Determine the [X, Y] coordinate at the center of the cell enclosing the given text.  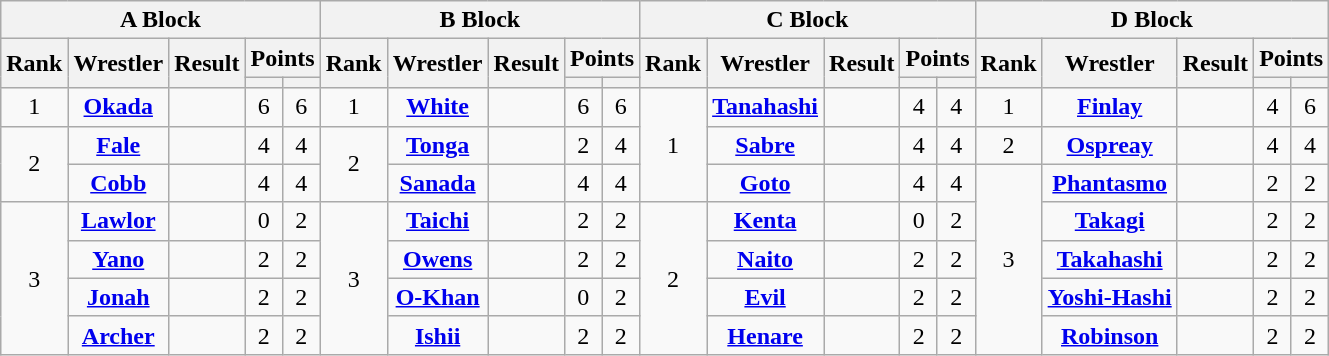
Fale [118, 145]
Finlay [1110, 107]
Ishii [438, 335]
D Block [1152, 20]
Takagi [1110, 221]
Owens [438, 259]
C Block [808, 20]
A Block [160, 20]
Lawlor [118, 221]
Ospreay [1110, 145]
Okada [118, 107]
Evil [766, 297]
Archer [118, 335]
Takahashi [1110, 259]
B Block [480, 20]
Cobb [118, 183]
Robinson [1110, 335]
Jonah [118, 297]
Phantasmo [1110, 183]
O-Khan [438, 297]
White [438, 107]
Goto [766, 183]
Yano [118, 259]
Taichi [438, 221]
Tanahashi [766, 107]
Naito [766, 259]
Sabre [766, 145]
Kenta [766, 221]
Yoshi-Hashi [1110, 297]
Henare [766, 335]
Tonga [438, 145]
Sanada [438, 183]
